Detect which cell encompasses the target text, then output its [X, Y] center coordinate. 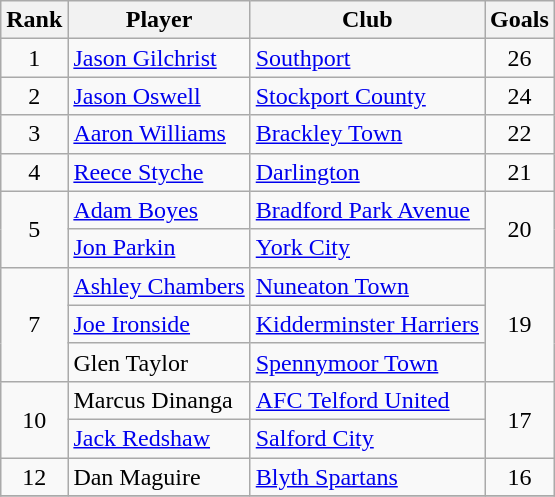
Jason Gilchrist [159, 58]
4 [34, 172]
Marcus Dinanga [159, 400]
Jack Redshaw [159, 438]
1 [34, 58]
Adam Boyes [159, 210]
Kidderminster Harriers [367, 324]
Ashley Chambers [159, 286]
Player [159, 20]
2 [34, 96]
Rank [34, 20]
5 [34, 229]
Club [367, 20]
24 [520, 96]
Jason Oswell [159, 96]
York City [367, 248]
Darlington [367, 172]
Brackley Town [367, 134]
Glen Taylor [159, 362]
Goals [520, 20]
Stockport County [367, 96]
Salford City [367, 438]
7 [34, 324]
Bradford Park Avenue [367, 210]
26 [520, 58]
17 [520, 419]
Blyth Spartans [367, 477]
3 [34, 134]
Joe Ironside [159, 324]
Spennymoor Town [367, 362]
20 [520, 229]
Aaron Williams [159, 134]
Dan Maguire [159, 477]
AFC Telford United [367, 400]
12 [34, 477]
19 [520, 324]
16 [520, 477]
Nuneaton Town [367, 286]
10 [34, 419]
Reece Styche [159, 172]
22 [520, 134]
Southport [367, 58]
Jon Parkin [159, 248]
21 [520, 172]
